Pinpoint the cell where the given text exists, returning its [x, y] midpoint coordinate. 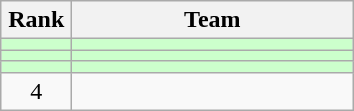
4 [36, 91]
Team [212, 20]
Rank [36, 20]
